Find where the given text appears and provide that cell's center as (X, Y) coordinate. 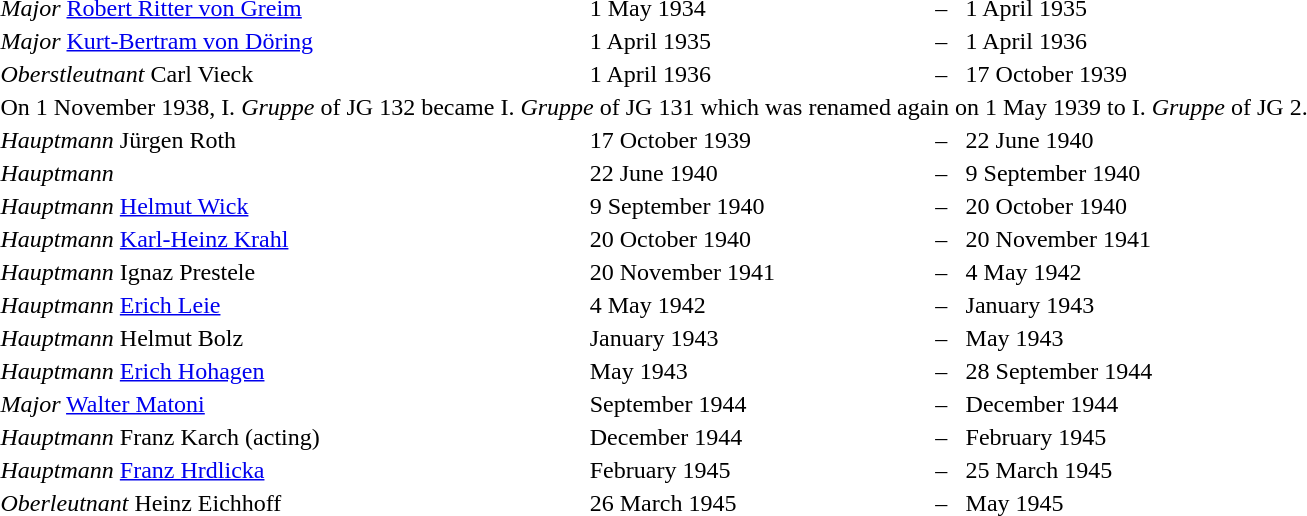
22 June 1940 (760, 173)
December 1944 (760, 437)
1 April 1935 (760, 41)
20 November 1941 (760, 272)
4 May 1942 (760, 305)
May 1943 (760, 371)
20 October 1940 (760, 239)
January 1943 (760, 338)
February 1945 (760, 470)
1 April 1936 (760, 74)
September 1944 (760, 404)
9 September 1940 (760, 206)
17 October 1939 (760, 140)
